Identify which cell holds the provided text, then report its (x, y) central coordinate. 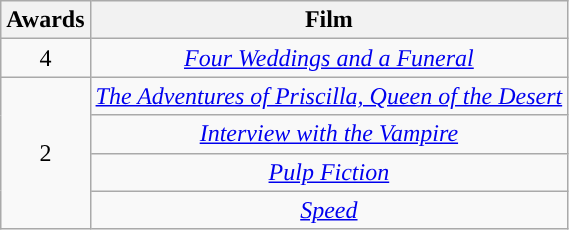
4 (46, 58)
Interview with the Vampire (329, 134)
2 (46, 153)
Speed (329, 210)
Pulp Fiction (329, 172)
The Adventures of Priscilla, Queen of the Desert (329, 96)
Film (329, 20)
Four Weddings and a Funeral (329, 58)
Awards (46, 20)
